Provide the (x, y) coordinate of the cell's center where the given text is located.  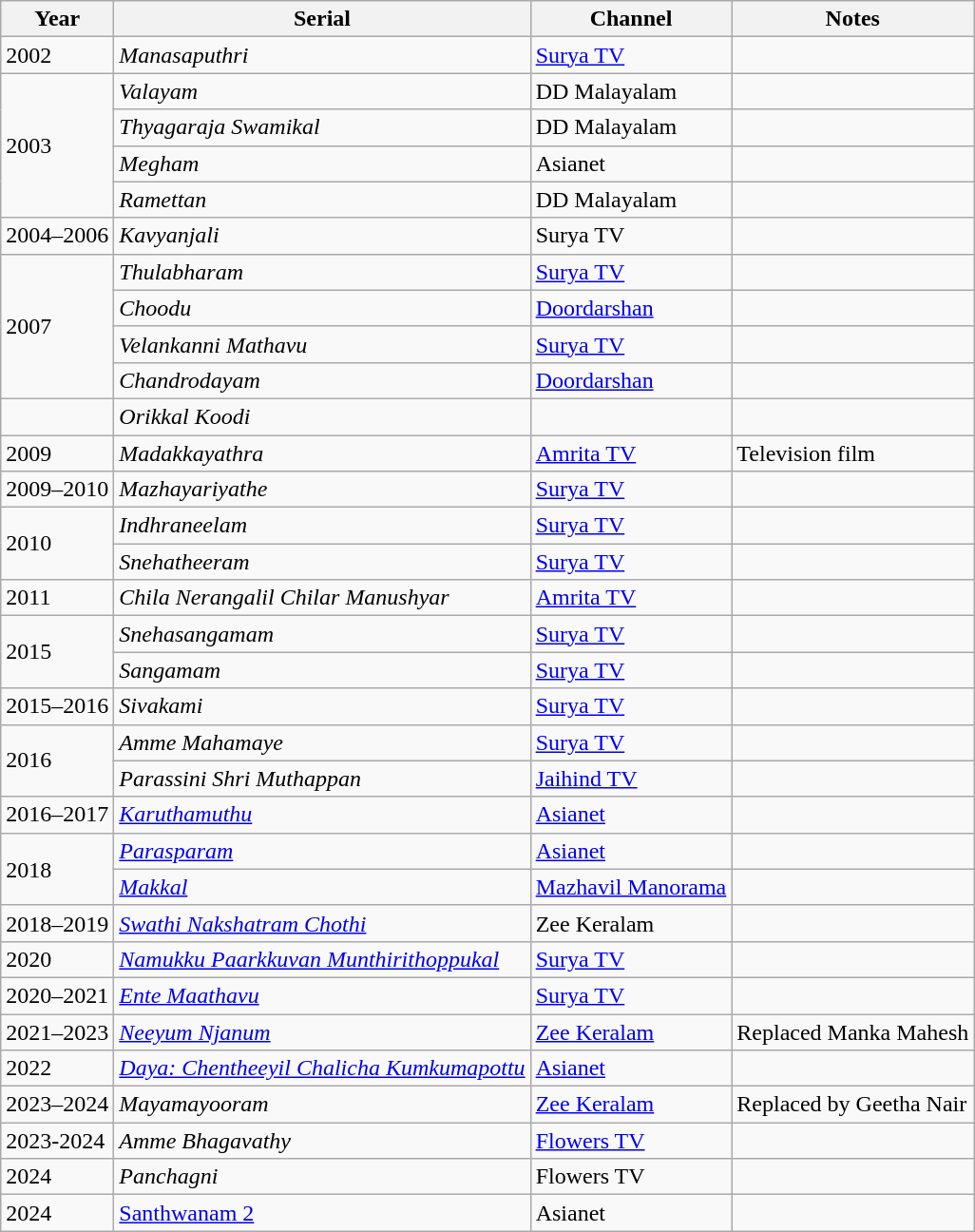
Panchagni (322, 1177)
Chandrodayam (322, 380)
Channel (631, 19)
Parassini Shri Muthappan (322, 779)
Serial (322, 19)
Parasparam (322, 851)
Year (57, 19)
2020 (57, 959)
Sivakami (322, 706)
Mazhayariyathe (322, 490)
Chila Nerangalil Chilar Manushyar (322, 598)
2003 (57, 145)
Swathi Nakshatram Chothi (322, 923)
2023–2024 (57, 1105)
Snehatheeram (322, 562)
2004–2006 (57, 236)
Mazhavil Manorama (631, 887)
2009 (57, 453)
2023-2024 (57, 1141)
Valayam (322, 91)
Namukku Paarkkuvan Munthirithoppukal (322, 959)
2018–2019 (57, 923)
Megham (322, 164)
Notes (853, 19)
Sangamam (322, 670)
Karuthamuthu (322, 815)
Daya: Chentheeyil Chalicha Kumkumapottu (322, 1068)
Television film (853, 453)
2011 (57, 598)
Manasaputhri (322, 55)
2022 (57, 1068)
Kavyanjali (322, 236)
2007 (57, 326)
2015 (57, 652)
Makkal (322, 887)
Velankanni Mathavu (322, 344)
2010 (57, 544)
2018 (57, 869)
Mayamayooram (322, 1105)
Ramettan (322, 200)
Amme Mahamaye (322, 742)
Amme Bhagavathy (322, 1141)
Replaced by Geetha Nair (853, 1105)
2020–2021 (57, 995)
Replaced Manka Mahesh (853, 1031)
Choodu (322, 308)
2009–2010 (57, 490)
Thulabharam (322, 272)
2015–2016 (57, 706)
Thyagaraja Swamikal (322, 127)
Orikkal Koodi (322, 416)
2016–2017 (57, 815)
Snehasangamam (322, 634)
2002 (57, 55)
Ente Maathavu (322, 995)
Madakkayathra (322, 453)
Santhwanam 2 (322, 1213)
Jaihind TV (631, 779)
Neeyum Njanum (322, 1031)
2016 (57, 760)
Indhraneelam (322, 526)
2021–2023 (57, 1031)
